Scan for the cell matching the given text and deliver its (x, y) coordinate at center. 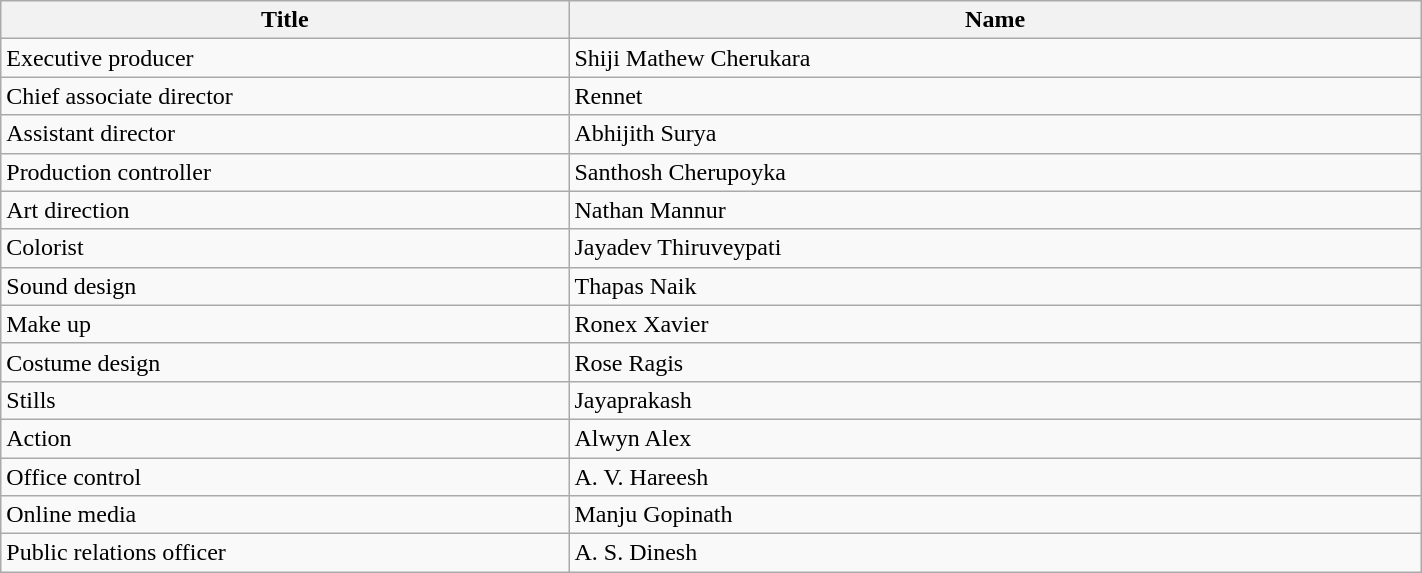
Jayaprakash (995, 400)
Abhijith Surya (995, 134)
Shiji Mathew Cherukara (995, 58)
Make up (285, 324)
Stills (285, 400)
A. S. Dinesh (995, 553)
Thapas Naik (995, 286)
Ronex Xavier (995, 324)
Nathan Mannur (995, 210)
Title (285, 20)
Jayadev Thiruveypati (995, 248)
Manju Gopinath (995, 515)
Assistant director (285, 134)
Art direction (285, 210)
Rennet (995, 96)
Executive producer (285, 58)
A. V. Hareesh (995, 477)
Colorist (285, 248)
Costume design (285, 362)
Rose Ragis (995, 362)
Online media (285, 515)
Name (995, 20)
Santhosh Cherupoyka (995, 172)
Public relations officer (285, 553)
Production controller (285, 172)
Alwyn Alex (995, 438)
Office control (285, 477)
Action (285, 438)
Chief associate director (285, 96)
Sound design (285, 286)
